Return [X, Y] of the center of cell containing provided text 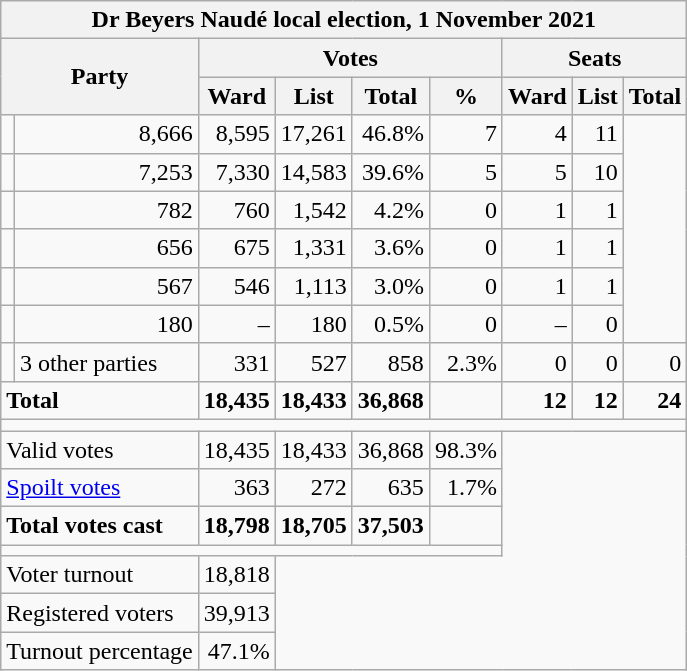
18,818 [236, 575]
675 [236, 248]
1.7% [466, 488]
Registered voters [100, 613]
1,113 [314, 286]
3.0% [390, 286]
858 [390, 362]
2.3% [466, 362]
656 [106, 248]
760 [236, 210]
Total votes cast [100, 526]
% [466, 96]
3.6% [390, 248]
18,798 [236, 526]
Dr Beyers Naudé local election, 1 November 2021 [344, 20]
8,595 [236, 134]
39,913 [236, 613]
37,503 [390, 526]
1,542 [314, 210]
Turnout percentage [100, 651]
Seats [594, 58]
1,331 [314, 248]
4.2% [390, 210]
635 [390, 488]
39.6% [390, 172]
272 [314, 488]
0.5% [390, 324]
8,666 [106, 134]
546 [236, 286]
Voter turnout [100, 575]
Spoilt votes [100, 488]
567 [106, 286]
14,583 [314, 172]
7,253 [106, 172]
331 [236, 362]
7 [466, 134]
46.8% [390, 134]
Valid votes [100, 449]
24 [655, 400]
Party [100, 77]
363 [236, 488]
7,330 [236, 172]
4 [537, 134]
17,261 [314, 134]
Votes [350, 58]
18,705 [314, 526]
527 [314, 362]
782 [106, 210]
47.1% [236, 651]
11 [598, 134]
10 [598, 172]
3 other parties [106, 362]
98.3% [466, 449]
